From the cell containing the given text, extract its center point as (x, y) coordinate. 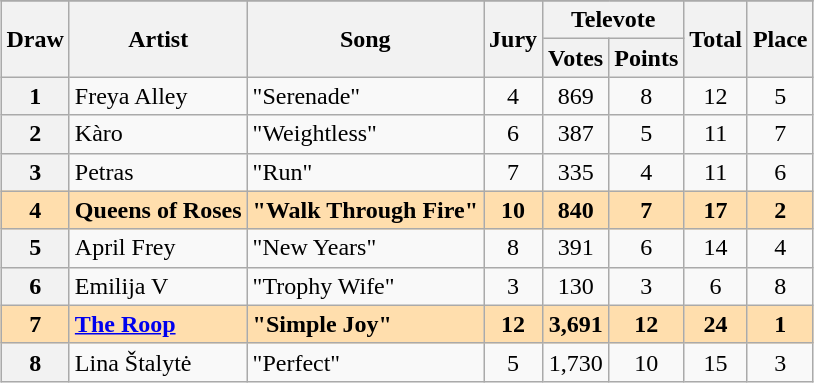
Total (716, 39)
Emilija V (158, 286)
"Serenade" (365, 96)
840 (576, 210)
869 (576, 96)
Points (646, 58)
"Weightless" (365, 134)
"New Years" (365, 248)
Lina Štalytė (158, 362)
17 (716, 210)
Votes (576, 58)
Freya Alley (158, 96)
April Frey (158, 248)
24 (716, 324)
"Perfect" (365, 362)
14 (716, 248)
Televote (614, 20)
15 (716, 362)
391 (576, 248)
1,730 (576, 362)
Song (365, 39)
Petras (158, 172)
"Walk Through Fire" (365, 210)
"Trophy Wife" (365, 286)
Kàro (158, 134)
Jury (514, 39)
Queens of Roses (158, 210)
The Roop (158, 324)
130 (576, 286)
Artist (158, 39)
387 (576, 134)
"Simple Joy" (365, 324)
Draw (35, 39)
Place (780, 39)
"Run" (365, 172)
335 (576, 172)
3,691 (576, 324)
